Identify which cell holds the provided text, then report its (x, y) central coordinate. 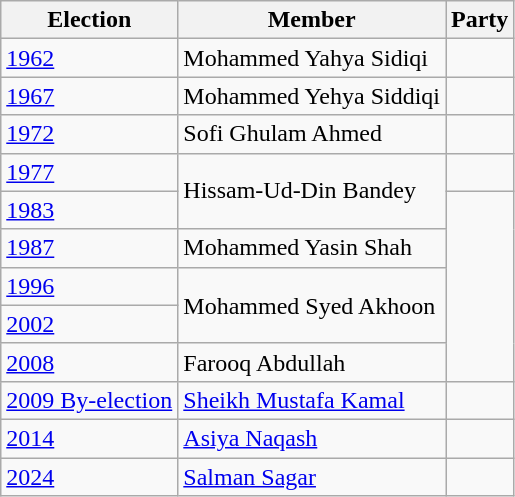
Party (480, 20)
2014 (90, 438)
Sofi Ghulam Ahmed (312, 134)
2002 (90, 324)
Farooq Abdullah (312, 362)
Asiya Naqash (312, 438)
1972 (90, 134)
1967 (90, 96)
Sheikh Mustafa Kamal (312, 400)
Mohammed Yehya Siddiqi (312, 96)
1962 (90, 58)
Hissam-Ud-Din Bandey (312, 191)
1977 (90, 172)
Election (90, 20)
Member (312, 20)
1987 (90, 248)
Mohammed Syed Akhoon (312, 305)
2024 (90, 477)
Salman Sagar (312, 477)
1983 (90, 210)
Mohammed Yasin Shah (312, 248)
2009 By-election (90, 400)
1996 (90, 286)
Mohammed Yahya Sidiqi (312, 58)
2008 (90, 362)
